Search for the cell housing the specified text and yield its [x, y] center coordinate. 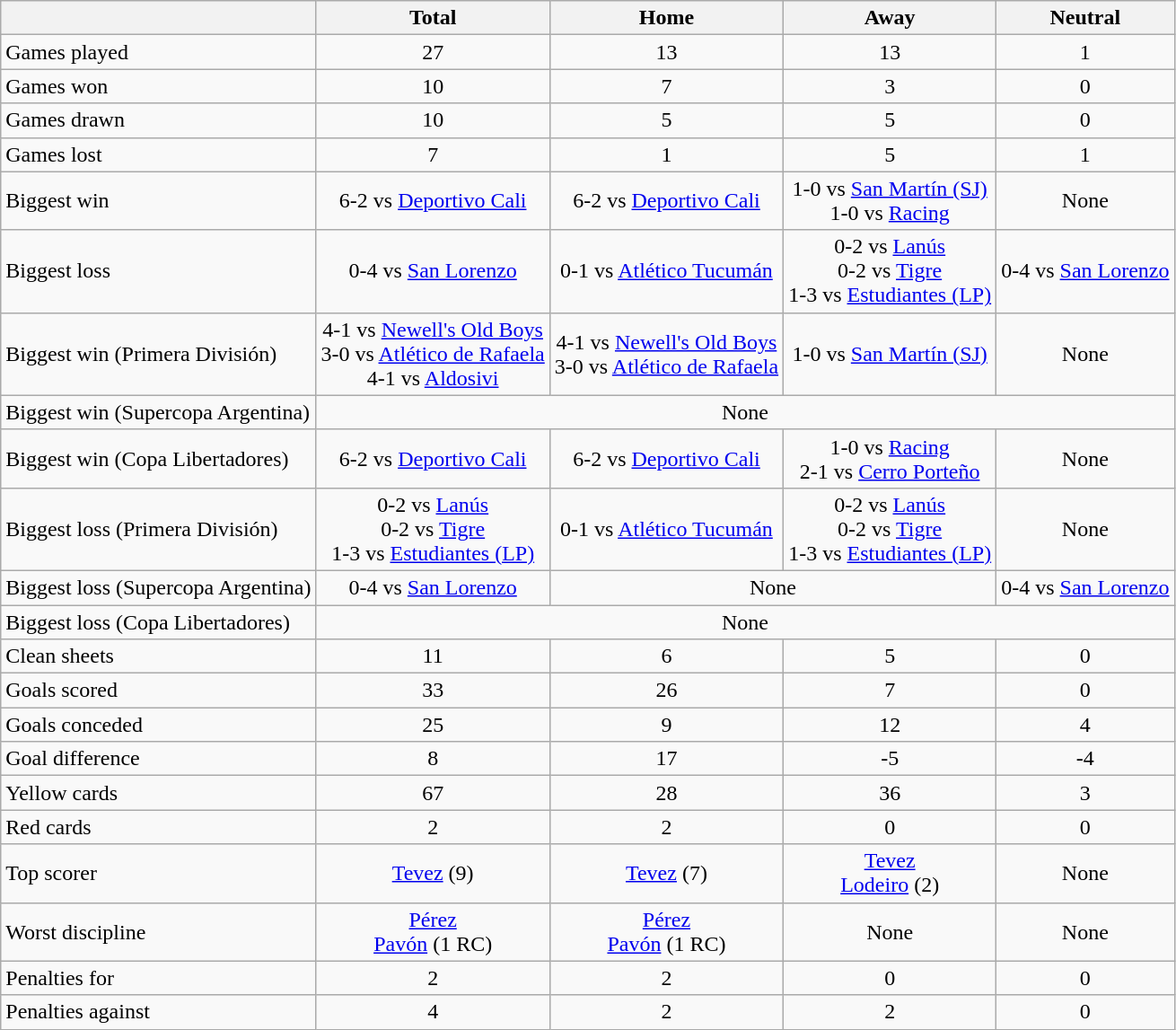
27 [433, 52]
Penalties for [158, 978]
Biggest win (Primera División) [158, 354]
1-0 vs San Martín (SJ)1-0 vs Racing [891, 201]
4-1 vs Newell's Old Boys3-0 vs Atlético de Rafaela4-1 vs Aldosivi [433, 354]
Clean sheets [158, 656]
Biggest loss (Copa Libertadores) [158, 622]
Top scorer [158, 873]
4-1 vs Newell's Old Boys3-0 vs Atlético de Rafaela [666, 354]
Total [433, 18]
1-0 vs San Martín (SJ) [891, 354]
Games won [158, 86]
Tevez (7) [666, 873]
Yellow cards [158, 793]
Biggest win (Supercopa Argentina) [158, 412]
17 [666, 759]
26 [666, 691]
Games played [158, 52]
Penalties against [158, 1012]
Biggest loss (Supercopa Argentina) [158, 587]
Home [666, 18]
Goals scored [158, 691]
Goal difference [158, 759]
Biggest loss (Primera División) [158, 529]
Red cards [158, 827]
Goals conceded [158, 725]
67 [433, 793]
Biggest loss [158, 271]
TevezLodeiro (2) [891, 873]
-5 [891, 759]
1-0 vs Racing 2-1 vs Cerro Porteño [891, 458]
Games drawn [158, 120]
9 [666, 725]
Biggest win [158, 201]
Tevez (9) [433, 873]
12 [891, 725]
Away [891, 18]
25 [433, 725]
Games lost [158, 154]
11 [433, 656]
Worst discipline [158, 932]
Biggest win (Copa Libertadores) [158, 458]
Neutral [1085, 18]
36 [891, 793]
6 [666, 656]
28 [666, 793]
33 [433, 691]
8 [433, 759]
-4 [1085, 759]
